Detect which cell encompasses the target text, then output its (X, Y) center coordinate. 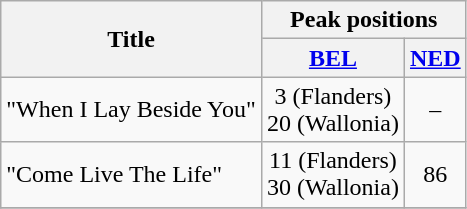
Peak positions (364, 20)
BEL (332, 58)
3 (Flanders)20 (Wallonia) (332, 110)
11 (Flanders)30 (Wallonia) (332, 174)
"Come Live The Life" (132, 174)
Title (132, 39)
NED (435, 58)
"When I Lay Beside You" (132, 110)
– (435, 110)
86 (435, 174)
